Pinpoint the cell where the given text exists, returning its (x, y) midpoint coordinate. 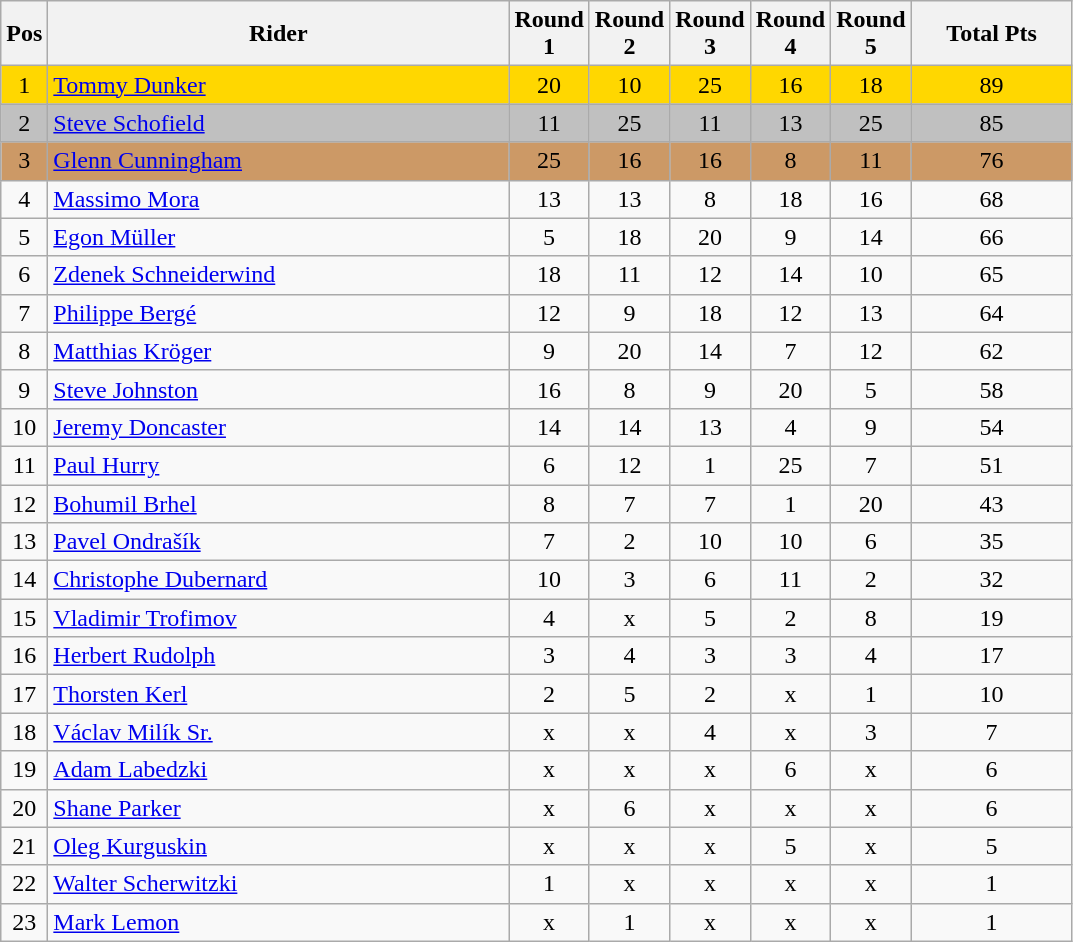
Round 4 (790, 34)
62 (992, 351)
Bohumil Brhel (278, 503)
Matthias Kröger (278, 351)
Christophe Dubernard (278, 580)
Zdenek Schneiderwind (278, 275)
Egon Müller (278, 237)
Shane Parker (278, 808)
15 (24, 618)
Oleg Kurguskin (278, 846)
65 (992, 275)
Herbert Rudolph (278, 656)
32 (992, 580)
Vladimir Trofimov (278, 618)
66 (992, 237)
64 (992, 313)
Steve Johnston (278, 389)
89 (992, 85)
Glenn Cunningham (278, 161)
58 (992, 389)
54 (992, 427)
Mark Lemon (278, 922)
Rider (278, 34)
Round 1 (549, 34)
Václav Milík Sr. (278, 732)
51 (992, 465)
Adam Labedzki (278, 770)
Round 2 (629, 34)
85 (992, 123)
21 (24, 846)
Steve Schofield (278, 123)
Philippe Bergé (278, 313)
68 (992, 199)
Tommy Dunker (278, 85)
43 (992, 503)
Pos (24, 34)
Total Pts (992, 34)
76 (992, 161)
Walter Scherwitzki (278, 884)
Jeremy Doncaster (278, 427)
Massimo Mora (278, 199)
Round 3 (710, 34)
22 (24, 884)
Paul Hurry (278, 465)
Round 5 (871, 34)
23 (24, 922)
Thorsten Kerl (278, 694)
35 (992, 542)
Pavel Ondrašík (278, 542)
